Pinpoint the cell where the given text exists, returning its [X, Y] midpoint coordinate. 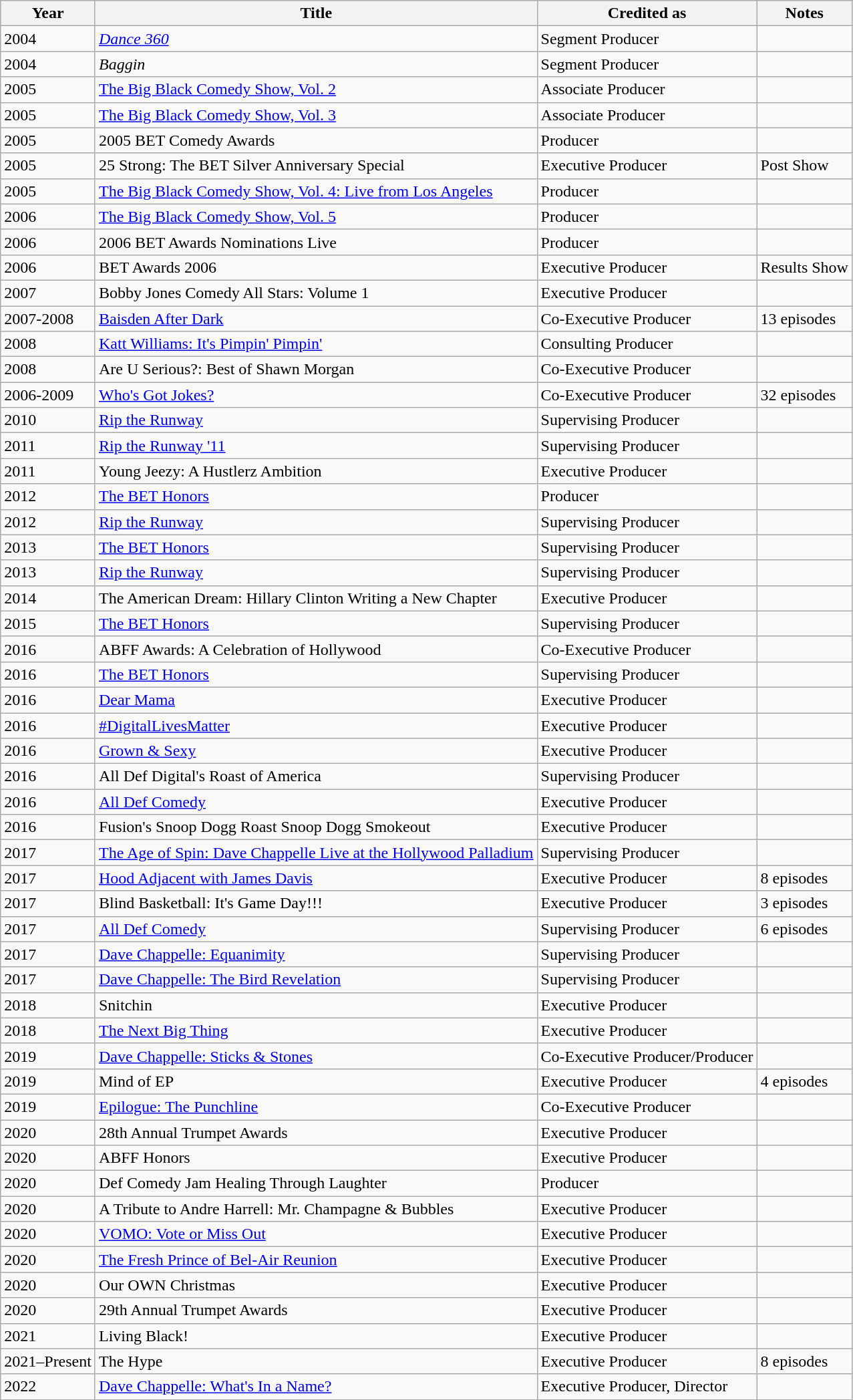
Dance 360 [316, 39]
Results Show [804, 267]
2010 [48, 420]
Post Show [804, 166]
Notes [804, 13]
VOMO: Vote or Miss Out [316, 1234]
Baggin [316, 64]
25 Strong: The BET Silver Anniversary Special [316, 166]
Baisden After Dark [316, 319]
32 episodes [804, 395]
The Big Black Comedy Show, Vol. 3 [316, 115]
2021 [48, 1336]
2006-2009 [48, 395]
Dave Chappelle: Sticks & Stones [316, 1056]
Rip the Runway '11 [316, 446]
6 episodes [804, 929]
Blind Basketball: It's Game Day!!! [316, 903]
13 episodes [804, 319]
2007 [48, 293]
29th Annual Trumpet Awards [316, 1310]
ABFF Awards: A Celebration of Hollywood [316, 649]
The Age of Spin: Dave Chappelle Live at the Hollywood Palladium [316, 853]
Year [48, 13]
Title [316, 13]
The Big Black Comedy Show, Vol. 4: Live from Los Angeles [316, 191]
Executive Producer, Director [647, 1387]
The Big Black Comedy Show, Vol. 5 [316, 217]
The Big Black Comedy Show, Vol. 2 [316, 90]
ABFF Honors [316, 1158]
#DigitalLivesMatter [316, 725]
Dave Chappelle: Equanimity [316, 954]
2015 [48, 623]
Def Comedy Jam Healing Through Laughter [316, 1183]
Bobby Jones Comedy All Stars: Volume 1 [316, 293]
Living Black! [316, 1336]
2006 BET Awards Nominations Live [316, 242]
2021–Present [48, 1361]
The Next Big Thing [316, 1030]
4 episodes [804, 1081]
The Fresh Prince of Bel-Air Reunion [316, 1260]
Snitchin [316, 1005]
Katt Williams: It's Pimpin' Pimpin' [316, 344]
2022 [48, 1387]
The American Dream: Hillary Clinton Writing a New Chapter [316, 598]
2005 BET Comedy Awards [316, 140]
Credited as [647, 13]
Co-Executive Producer/Producer [647, 1056]
All Def Digital's Roast of America [316, 777]
Hood Adjacent with James Davis [316, 878]
Are U Serious?: Best of Shawn Morgan [316, 370]
3 episodes [804, 903]
Young Jeezy: A Hustlerz Ambition [316, 471]
Grown & Sexy [316, 751]
2014 [48, 598]
Our OWN Christmas [316, 1285]
Dave Chappelle: What's In a Name? [316, 1387]
Epilogue: The Punchline [316, 1107]
Mind of EP [316, 1081]
Who's Got Jokes? [316, 395]
Dave Chappelle: The Bird Revelation [316, 980]
Consulting Producer [647, 344]
2007-2008 [48, 319]
The Hype [316, 1361]
Dear Mama [316, 700]
A Tribute to Andre Harrell: Mr. Champagne & Bubbles [316, 1209]
BET Awards 2006 [316, 267]
28th Annual Trumpet Awards [316, 1133]
Fusion's Snoop Dogg Roast Snoop Dogg Smokeout [316, 827]
